Pinpoint the cell where the given text exists, returning its (x, y) midpoint coordinate. 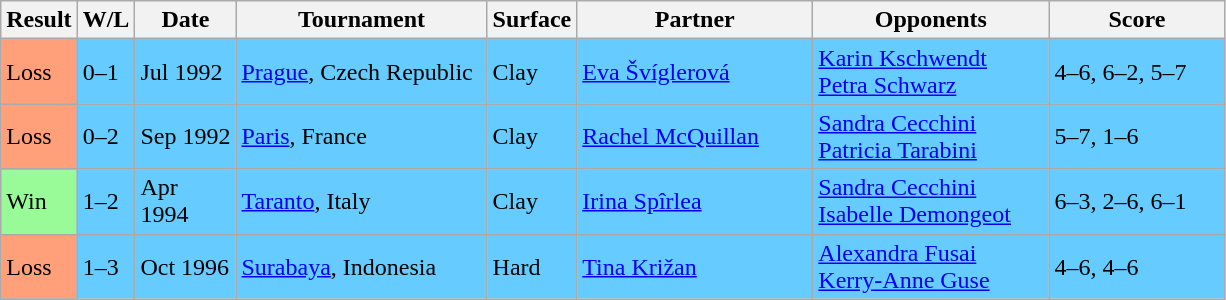
Tournament (362, 20)
Oct 1996 (186, 266)
4–6, 6–2, 5–7 (1137, 72)
Surface (532, 20)
Sandra Cecchini Isabelle Demongeot (931, 202)
Paris, France (362, 136)
Sep 1992 (186, 136)
Tina Križan (695, 266)
Rachel McQuillan (695, 136)
Opponents (931, 20)
Alexandra Fusai Kerry-Anne Guse (931, 266)
4–6, 4–6 (1137, 266)
W/L (106, 20)
Hard (532, 266)
Jul 1992 (186, 72)
1–3 (106, 266)
Taranto, Italy (362, 202)
0–1 (106, 72)
Partner (695, 20)
Date (186, 20)
1–2 (106, 202)
Eva Švíglerová (695, 72)
Prague, Czech Republic (362, 72)
Karin Kschwendt Petra Schwarz (931, 72)
Irina Spîrlea (695, 202)
6–3, 2–6, 6–1 (1137, 202)
Score (1137, 20)
Result (39, 20)
Surabaya, Indonesia (362, 266)
Sandra Cecchini Patricia Tarabini (931, 136)
Win (39, 202)
Apr 1994 (186, 202)
0–2 (106, 136)
5–7, 1–6 (1137, 136)
